Return the (x, y) coordinate for the center point of the cell that contains the specified text.  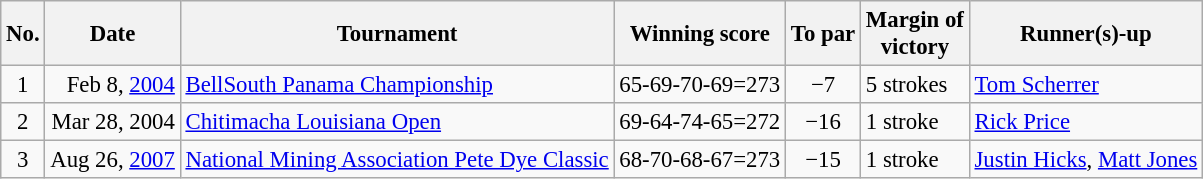
Justin Hicks, Matt Jones (1086, 160)
Mar 28, 2004 (112, 122)
−16 (824, 122)
−7 (824, 85)
Aug 26, 2007 (112, 160)
2 (23, 122)
Margin ofvictory (916, 34)
Tournament (397, 34)
5 strokes (916, 85)
Feb 8, 2004 (112, 85)
Runner(s)-up (1086, 34)
65-69-70-69=273 (700, 85)
68-70-68-67=273 (700, 160)
BellSouth Panama Championship (397, 85)
To par (824, 34)
Winning score (700, 34)
69-64-74-65=272 (700, 122)
Tom Scherrer (1086, 85)
1 (23, 85)
Rick Price (1086, 122)
Chitimacha Louisiana Open (397, 122)
3 (23, 160)
Date (112, 34)
No. (23, 34)
National Mining Association Pete Dye Classic (397, 160)
−15 (824, 160)
